Capture the cell that displays the provided text and extract its (x, y) central coordinate. 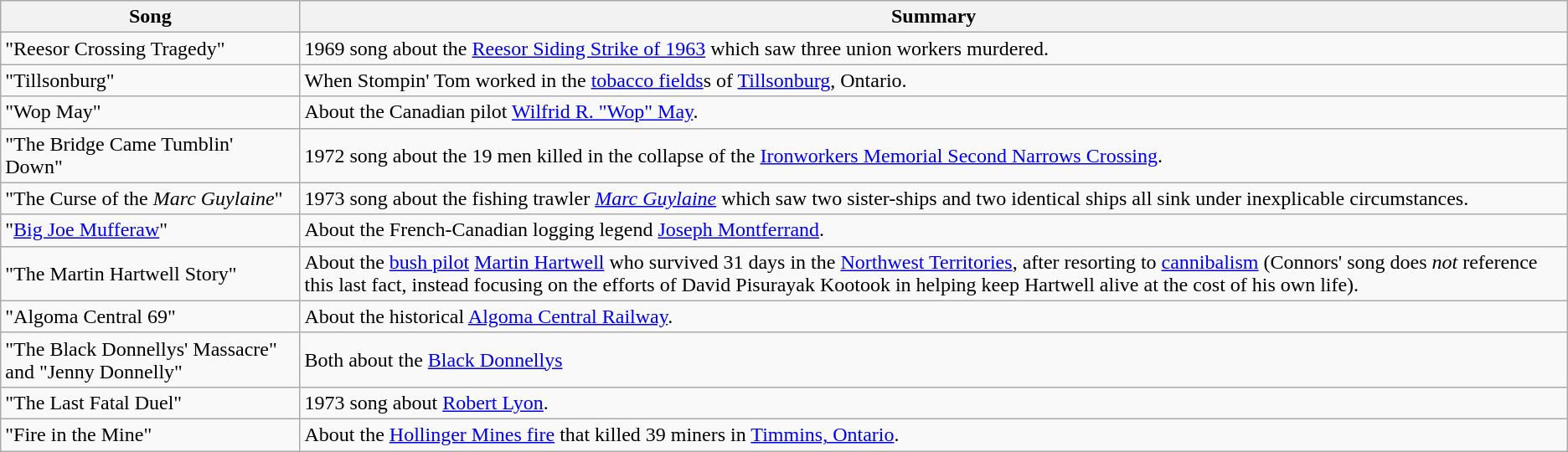
About the Hollinger Mines fire that killed 39 miners in Timmins, Ontario. (933, 434)
When Stompin' Tom worked in the tobacco fieldss of Tillsonburg, Ontario. (933, 80)
"The Curse of the Marc Guylaine" (151, 198)
"Tillsonburg" (151, 80)
About the Canadian pilot Wilfrid R. "Wop" May. (933, 112)
Summary (933, 17)
Song (151, 17)
1973 song about the fishing trawler Marc Guylaine which saw two sister-ships and two identical ships all sink under inexplicable circumstances. (933, 198)
About the French-Canadian logging legend Joseph Montferrand. (933, 230)
1973 song about Robert Lyon. (933, 403)
"The Martin Hartwell Story" (151, 273)
"The Bridge Came Tumblin' Down" (151, 156)
"Algoma Central 69" (151, 316)
About the historical Algoma Central Railway. (933, 316)
Both about the Black Donnellys (933, 360)
"Fire in the Mine" (151, 434)
"Wop May" (151, 112)
"The Black Donnellys' Massacre" and "Jenny Donnelly" (151, 360)
1972 song about the 19 men killed in the collapse of the Ironworkers Memorial Second Narrows Crossing. (933, 156)
1969 song about the Reesor Siding Strike of 1963 which saw three union workers murdered. (933, 49)
"Reesor Crossing Tragedy" (151, 49)
"The Last Fatal Duel" (151, 403)
"Big Joe Mufferaw" (151, 230)
